Find where the given text appears and provide that cell's center as (X, Y) coordinate. 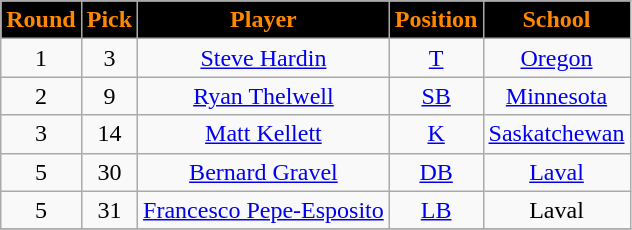
Pick (109, 20)
1 (41, 58)
DB (436, 172)
T (436, 58)
9 (109, 96)
Player (264, 20)
School (556, 20)
31 (109, 210)
Matt Kellett (264, 134)
30 (109, 172)
Steve Hardin (264, 58)
Round (41, 20)
LB (436, 210)
Saskatchewan (556, 134)
14 (109, 134)
Ryan Thelwell (264, 96)
2 (41, 96)
Minnesota (556, 96)
Bernard Gravel (264, 172)
SB (436, 96)
Francesco Pepe-Esposito (264, 210)
Position (436, 20)
K (436, 134)
Oregon (556, 58)
